Find where the given text appears and provide that cell's center as [x, y] coordinate. 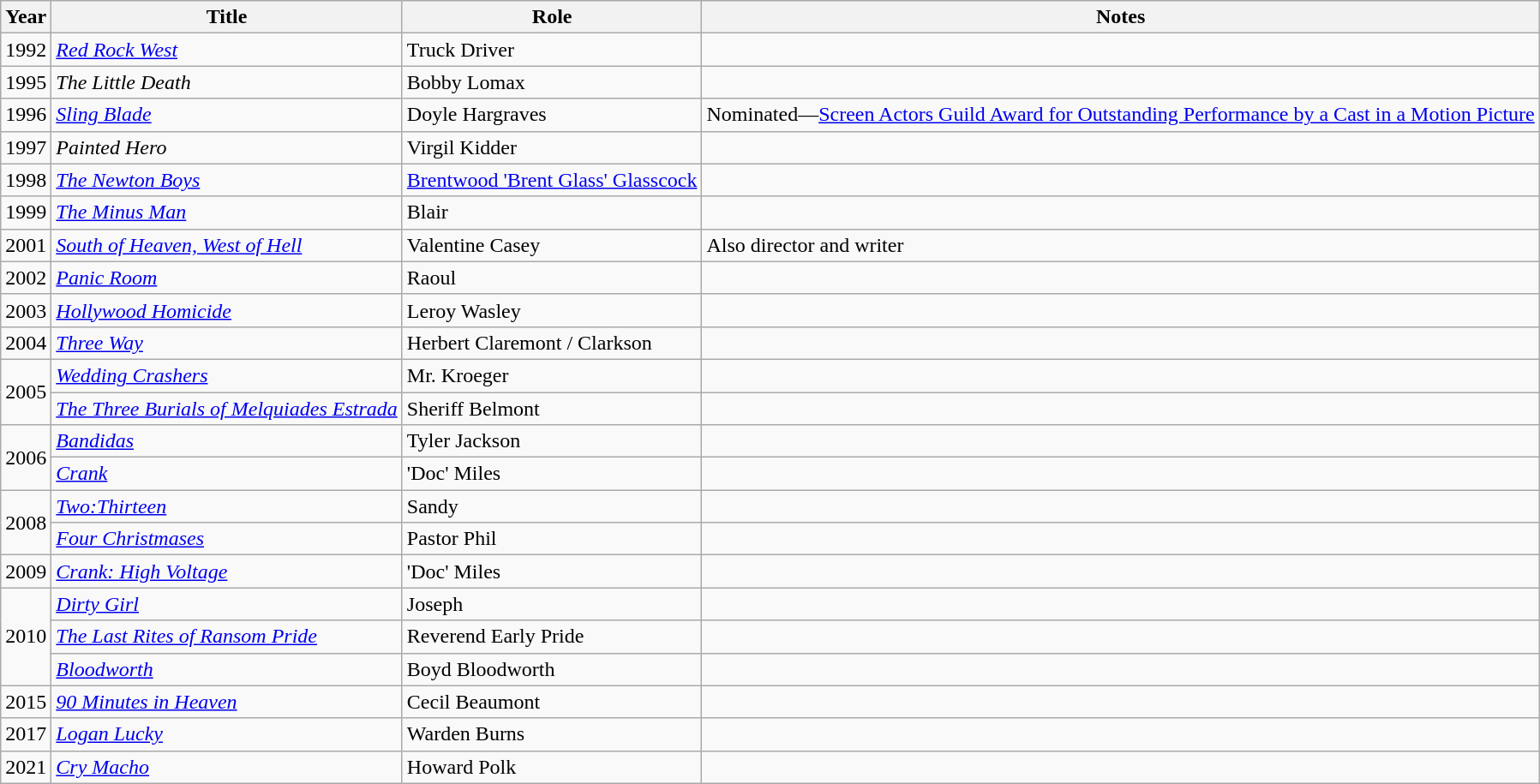
Title [227, 17]
Panic Room [227, 278]
Bobby Lomax [552, 82]
Painted Hero [227, 147]
2005 [26, 392]
Four Christmases [227, 539]
Herbert Claremont / Clarkson [552, 343]
Also director and writer [1121, 245]
Warden Burns [552, 734]
1999 [26, 212]
Red Rock West [227, 50]
1995 [26, 82]
Crank: High Voltage [227, 572]
Bandidas [227, 441]
Three Way [227, 343]
Logan Lucky [227, 734]
1996 [26, 115]
Pastor Phil [552, 539]
2009 [26, 572]
The Newton Boys [227, 180]
2010 [26, 637]
Brentwood 'Brent Glass' Glasscock [552, 180]
Nominated—Screen Actors Guild Award for Outstanding Performance by a Cast in a Motion Picture [1121, 115]
2021 [26, 767]
Raoul [552, 278]
2001 [26, 245]
Leroy Wasley [552, 310]
The Minus Man [227, 212]
Joseph [552, 604]
Sheriff Belmont [552, 409]
Hollywood Homicide [227, 310]
2017 [26, 734]
Reverend Early Pride [552, 637]
South of Heaven, West of Hell [227, 245]
Mr. Kroeger [552, 375]
Crank [227, 474]
Cecil Beaumont [552, 702]
Year [26, 17]
Sandy [552, 506]
1992 [26, 50]
The Little Death [227, 82]
2004 [26, 343]
Doyle Hargraves [552, 115]
2008 [26, 523]
Valentine Casey [552, 245]
Dirty Girl [227, 604]
1998 [26, 180]
The Three Burials of Melquiades Estrada [227, 409]
1997 [26, 147]
2003 [26, 310]
Blair [552, 212]
Wedding Crashers [227, 375]
Virgil Kidder [552, 147]
2015 [26, 702]
Role [552, 17]
Boyd Bloodworth [552, 669]
2006 [26, 458]
2002 [26, 278]
Bloodworth [227, 669]
Cry Macho [227, 767]
Notes [1121, 17]
Truck Driver [552, 50]
90 Minutes in Heaven [227, 702]
Howard Polk [552, 767]
The Last Rites of Ransom Pride [227, 637]
Tyler Jackson [552, 441]
Sling Blade [227, 115]
Two:Thirteen [227, 506]
